For the text-containing cell, return its midpoint in [x, y] coordinate format. 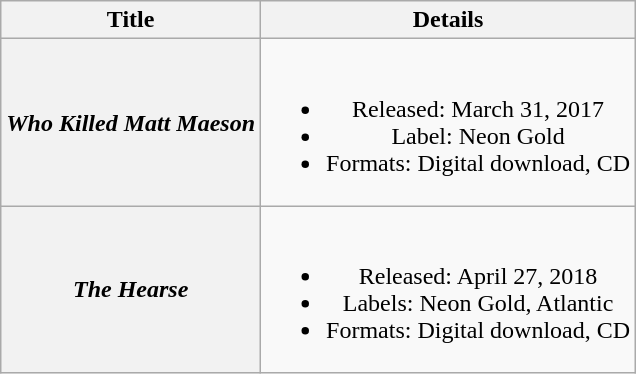
The Hearse [131, 290]
Details [448, 20]
Released: April 27, 2018Labels: Neon Gold, AtlanticFormats: Digital download, CD [448, 290]
Who Killed Matt Maeson [131, 122]
Released: March 31, 2017Label: Neon GoldFormats: Digital download, CD [448, 122]
Title [131, 20]
